Scan for the cell matching the given text and deliver its (x, y) coordinate at center. 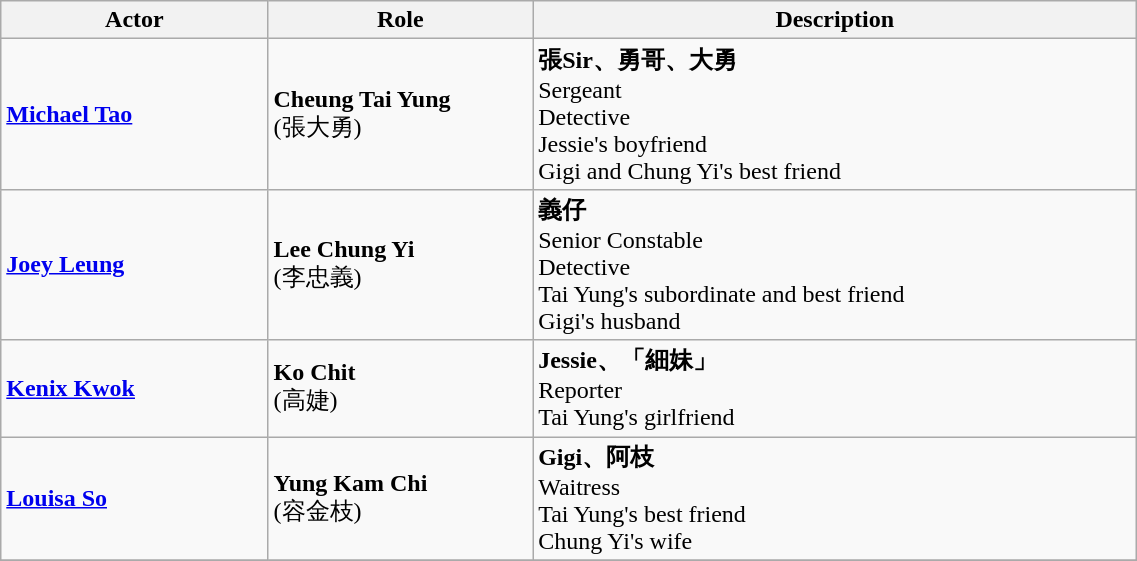
Gigi、阿枝WaitressTai Yung's best friendChung Yi's wife (835, 498)
Louisa So (134, 498)
張Sir、勇哥、大勇SergeantDetectiveJessie's boyfriendGigi and Chung Yi's best friend (835, 114)
Joey Leung (134, 264)
Cheung Tai Yung(張大勇) (400, 114)
Ko Chit(高婕) (400, 388)
Description (835, 20)
義仔Senior ConstableDetectiveTai Yung's subordinate and best friendGigi's husband (835, 264)
Kenix Kwok (134, 388)
Michael Tao (134, 114)
Yung Kam Chi(容金枝) (400, 498)
Role (400, 20)
Actor (134, 20)
Jessie、「細妹」ReporterTai Yung's girlfriend (835, 388)
Lee Chung Yi(李忠義) (400, 264)
